Pinpoint the cell where the given text exists, returning its (X, Y) midpoint coordinate. 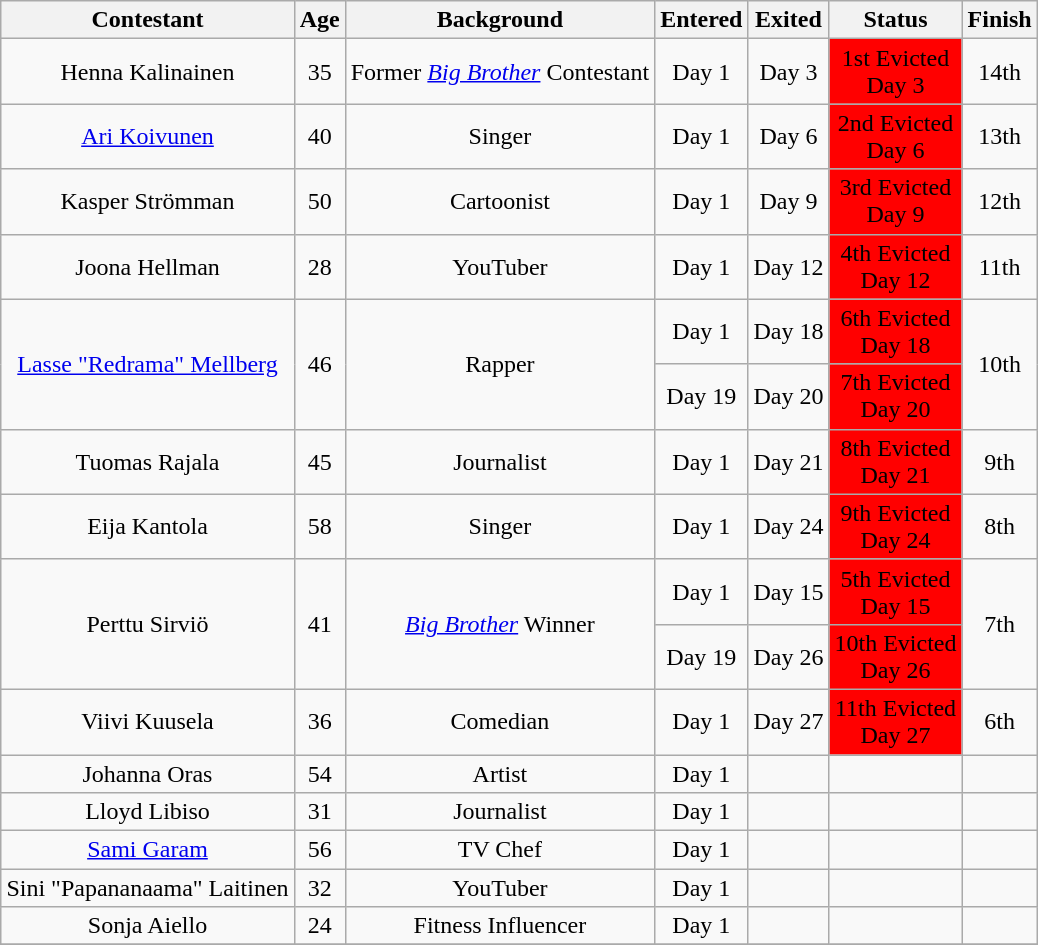
Lasse "Redrama" Mellberg (148, 364)
Day 18 (788, 332)
Age (320, 20)
5th EvictedDay 15 (896, 592)
36 (320, 722)
Perttu Sirviö (148, 624)
10th (1000, 364)
Lloyd Libiso (148, 812)
Status (896, 20)
Viivi Kuusela (148, 722)
35 (320, 72)
Day 24 (788, 526)
Joona Hellman (148, 266)
8th EvictedDay 21 (896, 462)
Big Brother Winner (500, 624)
54 (320, 773)
13th (1000, 136)
11th (1000, 266)
Entered (702, 20)
Comedian (500, 722)
Exited (788, 20)
Day 6 (788, 136)
50 (320, 202)
28 (320, 266)
Tuomas Rajala (148, 462)
7th EvictedDay 20 (896, 396)
Kasper Strömman (148, 202)
40 (320, 136)
Day 21 (788, 462)
Day 15 (788, 592)
Cartoonist (500, 202)
4th EvictedDay 12 (896, 266)
11th EvictedDay 27 (896, 722)
7th (1000, 624)
31 (320, 812)
Day 3 (788, 72)
1st EvictedDay 3 (896, 72)
Day 9 (788, 202)
Rapper (500, 364)
Day 26 (788, 656)
46 (320, 364)
Eija Kantola (148, 526)
Johanna Oras (148, 773)
Contestant (148, 20)
6th (1000, 722)
Artist (500, 773)
Former Big Brother Contestant (500, 72)
56 (320, 850)
14th (1000, 72)
Sonja Aiello (148, 926)
3rd EvictedDay 9 (896, 202)
9th (1000, 462)
Finish (1000, 20)
Day 27 (788, 722)
9th EvictedDay 24 (896, 526)
Henna Kalinainen (148, 72)
Fitness Influencer (500, 926)
Day 20 (788, 396)
8th (1000, 526)
Background (500, 20)
24 (320, 926)
10th EvictedDay 26 (896, 656)
Ari Koivunen (148, 136)
6th EvictedDay 18 (896, 332)
Sini "Papananaama" Laitinen (148, 888)
58 (320, 526)
2nd EvictedDay 6 (896, 136)
41 (320, 624)
TV Chef (500, 850)
32 (320, 888)
Day 12 (788, 266)
45 (320, 462)
12th (1000, 202)
Sami Garam (148, 850)
